Determine the (X, Y) coordinate at the center of the cell enclosing the given text.  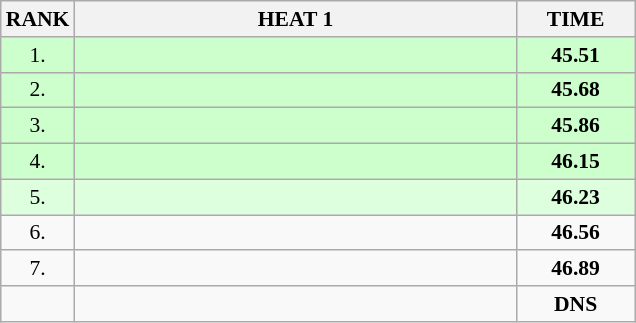
TIME (576, 19)
7. (38, 269)
46.23 (576, 197)
46.15 (576, 162)
46.89 (576, 269)
3. (38, 126)
45.51 (576, 55)
1. (38, 55)
45.68 (576, 90)
DNS (576, 304)
45.86 (576, 126)
2. (38, 90)
HEAT 1 (295, 19)
RANK (38, 19)
4. (38, 162)
6. (38, 233)
46.56 (576, 233)
5. (38, 197)
